For the text-containing cell, return its midpoint in [X, Y] coordinate format. 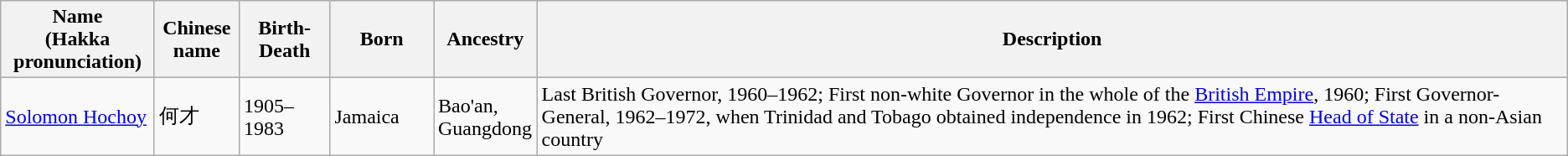
Born [382, 39]
Bao'an, Guangdong [486, 117]
Description [1052, 39]
Ancestry [486, 39]
Name(Hakka pronunciation) [78, 39]
Chinese name [196, 39]
何才 [196, 117]
1905–1983 [285, 117]
Solomon Hochoy [78, 117]
Jamaica [382, 117]
Birth-Death [285, 39]
